Locate the cell with the specified text and output its (X, Y) center coordinate. 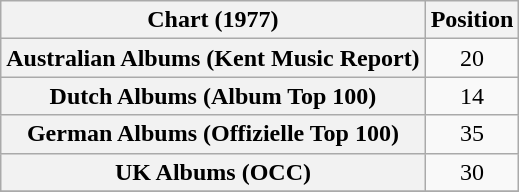
20 (472, 58)
German Albums (Offizielle Top 100) (213, 134)
35 (472, 134)
Position (472, 20)
UK Albums (OCC) (213, 172)
14 (472, 96)
Australian Albums (Kent Music Report) (213, 58)
30 (472, 172)
Dutch Albums (Album Top 100) (213, 96)
Chart (1977) (213, 20)
